Detect which cell encompasses the target text, then output its (x, y) center coordinate. 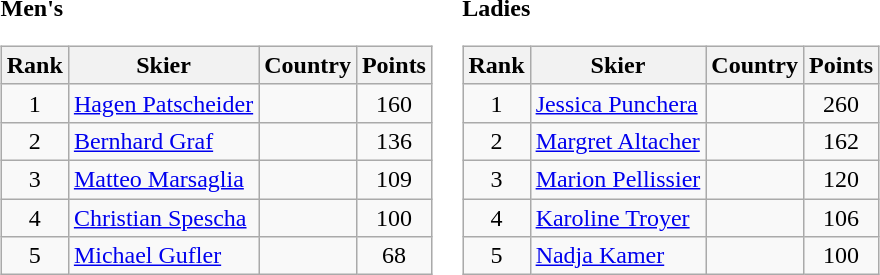
Hagen Patscheider (163, 103)
Christian Spescha (163, 217)
Michael Gufler (163, 256)
106 (842, 217)
Karoline Troyer (618, 217)
Jessica Punchera (618, 103)
260 (842, 103)
120 (842, 179)
Marion Pellissier (618, 179)
160 (394, 103)
Margret Altacher (618, 141)
Nadja Kamer (618, 256)
162 (842, 141)
68 (394, 256)
Matteo Marsaglia (163, 179)
Bernhard Graf (163, 141)
109 (394, 179)
136 (394, 141)
